Return [x, y] of the center of cell containing provided text 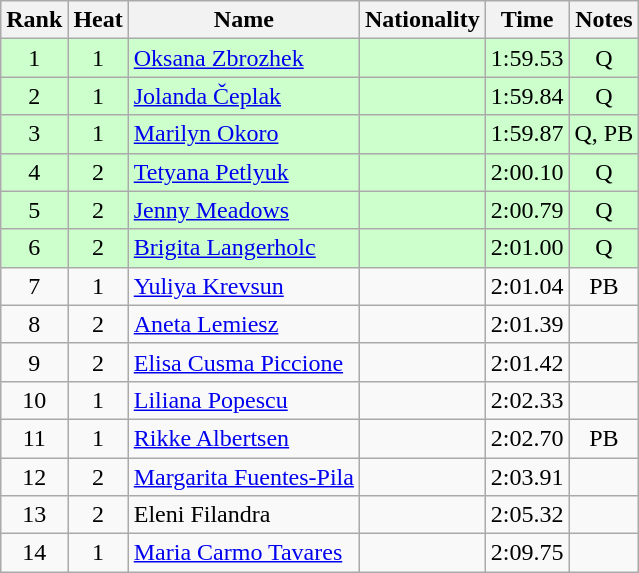
2:01.42 [527, 362]
Jolanda Čeplak [244, 96]
11 [34, 438]
Q, PB [604, 134]
Liliana Popescu [244, 400]
4 [34, 172]
8 [34, 324]
9 [34, 362]
2:02.33 [527, 400]
Tetyana Petlyuk [244, 172]
3 [34, 134]
10 [34, 400]
2:00.79 [527, 210]
Aneta Lemiesz [244, 324]
5 [34, 210]
Notes [604, 20]
6 [34, 248]
2:03.91 [527, 477]
Rank [34, 20]
13 [34, 515]
2:05.32 [527, 515]
Heat [98, 20]
2:02.70 [527, 438]
Rikke Albertsen [244, 438]
Time [527, 20]
1:59.84 [527, 96]
Yuliya Krevsun [244, 286]
Marilyn Okoro [244, 134]
Eleni Filandra [244, 515]
Elisa Cusma Piccione [244, 362]
Name [244, 20]
2:00.10 [527, 172]
Jenny Meadows [244, 210]
2:01.00 [527, 248]
Nationality [422, 20]
14 [34, 553]
Margarita Fuentes-Pila [244, 477]
2:01.39 [527, 324]
2:01.04 [527, 286]
12 [34, 477]
1:59.53 [527, 58]
7 [34, 286]
Maria Carmo Tavares [244, 553]
Oksana Zbrozhek [244, 58]
Brigita Langerholc [244, 248]
2:09.75 [527, 553]
1:59.87 [527, 134]
